Pinpoint the cell where the given text exists, returning its (X, Y) midpoint coordinate. 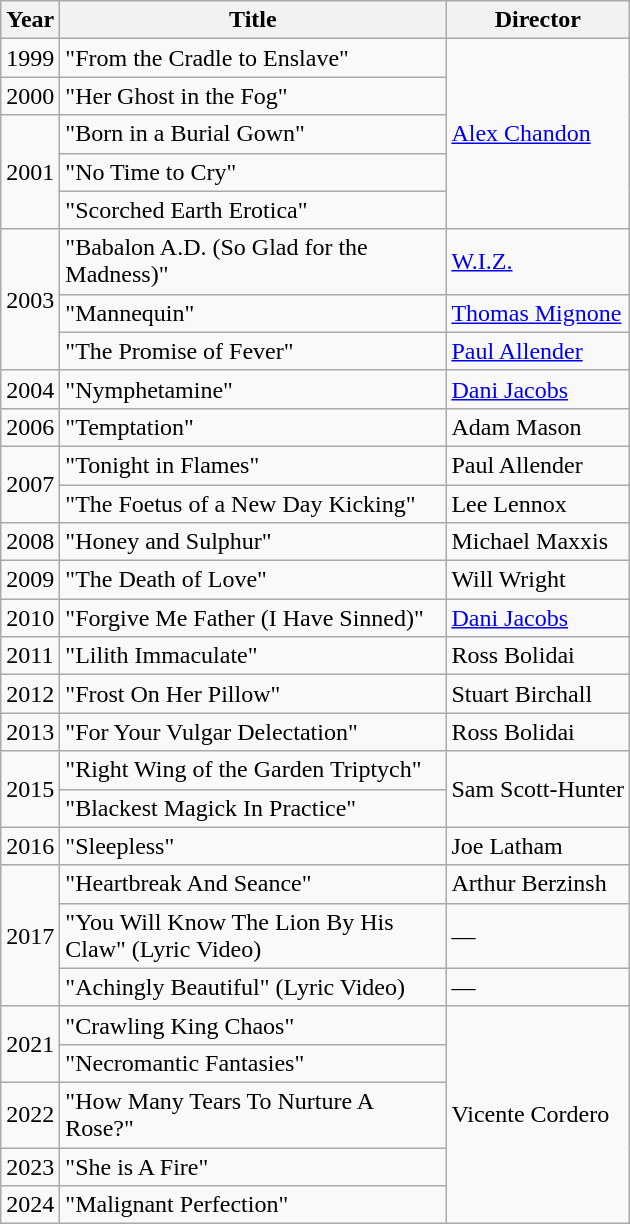
Joe Latham (538, 846)
"Malignant Perfection" (253, 1205)
"The Foetus of a New Day Kicking" (253, 503)
2004 (30, 389)
2003 (30, 300)
Lee Lennox (538, 503)
Year (30, 20)
2001 (30, 172)
2016 (30, 846)
"She is A Fire" (253, 1167)
"Temptation" (253, 427)
Will Wright (538, 580)
"Sleepless" (253, 846)
Vicente Cordero (538, 1114)
"From the Cradle to Enslave" (253, 58)
2000 (30, 96)
"Necromantic Fantasies" (253, 1063)
2011 (30, 656)
"Forgive Me Father (I Have Sinned)" (253, 618)
"You Will Know The Lion By His Claw" (Lyric Video) (253, 936)
"Right Wing of the Garden Triptych" (253, 770)
"No Time to Cry" (253, 172)
2009 (30, 580)
"Heartbreak And Seance" (253, 884)
"Scorched Earth Erotica" (253, 210)
"Babalon A.D. (So Glad for the Madness)" (253, 262)
"The Promise of Fever" (253, 351)
"Tonight in Flames" (253, 465)
2007 (30, 484)
"Born in a Burial Gown" (253, 134)
"Crawling King Chaos" (253, 1025)
"Her Ghost in the Fog" (253, 96)
"Lilith Immaculate" (253, 656)
"Achingly Beautiful" (Lyric Video) (253, 987)
2022 (30, 1114)
Stuart Birchall (538, 694)
2012 (30, 694)
"How Many Tears To Nurture A Rose?" (253, 1114)
Alex Chandon (538, 134)
2006 (30, 427)
Arthur Berzinsh (538, 884)
"For Your Vulgar Delectation" (253, 732)
"Mannequin" (253, 313)
Adam Mason (538, 427)
Title (253, 20)
"The Death of Love" (253, 580)
1999 (30, 58)
2015 (30, 789)
2021 (30, 1044)
"Blackest Magick In Practice" (253, 808)
2017 (30, 936)
Director (538, 20)
"Honey and Sulphur" (253, 542)
2010 (30, 618)
2023 (30, 1167)
Sam Scott-Hunter (538, 789)
W.I.Z. (538, 262)
Michael Maxxis (538, 542)
2024 (30, 1205)
"Nymphetamine" (253, 389)
2008 (30, 542)
"Frost On Her Pillow" (253, 694)
2013 (30, 732)
Thomas Mignone (538, 313)
